Capture the cell that displays the provided text and extract its (X, Y) central coordinate. 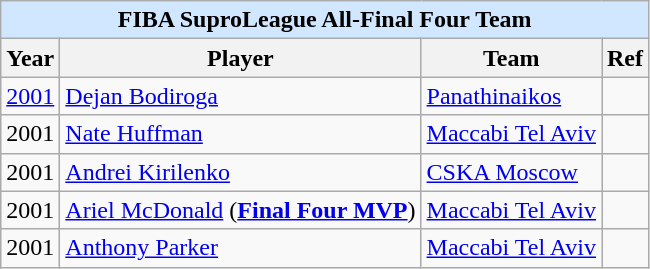
Dejan Bodiroga (240, 96)
Anthony Parker (240, 248)
Team (511, 58)
Andrei Kirilenko (240, 172)
CSKA Moscow (511, 172)
Nate Huffman (240, 134)
FIBA SuproLeague All-Final Four Team (325, 20)
Ref (626, 58)
Ariel McDonald (Final Four MVP) (240, 210)
Player (240, 58)
Year (30, 58)
Panathinaikos (511, 96)
